Scan for the cell matching the given text and deliver its (x, y) coordinate at center. 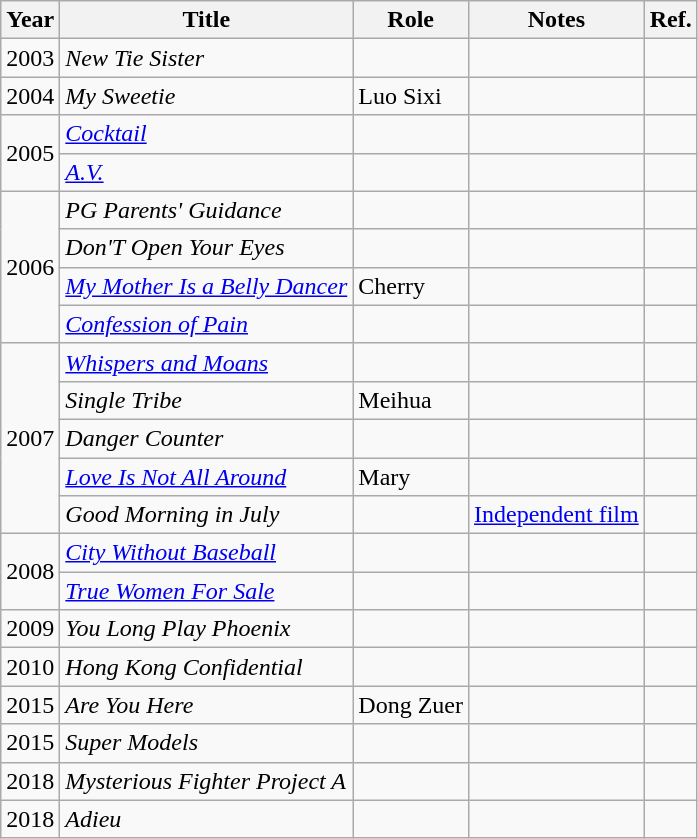
City Without Baseball (206, 553)
Ref. (670, 20)
Mysterious Fighter Project A (206, 781)
Cocktail (206, 134)
Year (30, 20)
Don'T Open Your Eyes (206, 248)
Adieu (206, 819)
2008 (30, 572)
Whispers and Moans (206, 362)
Luo Sixi (411, 96)
Role (411, 20)
A.V. (206, 172)
Cherry (411, 286)
Confession of Pain (206, 324)
Hong Kong Confidential (206, 667)
Dong Zuer (411, 705)
2007 (30, 438)
Meihua (411, 400)
2010 (30, 667)
Single Tribe (206, 400)
Independent film (556, 515)
2006 (30, 267)
2004 (30, 96)
New Tie Sister (206, 58)
True Women For Sale (206, 591)
PG Parents' Guidance (206, 210)
Are You Here (206, 705)
Super Models (206, 743)
My Mother Is a Belly Dancer (206, 286)
Mary (411, 477)
Love Is Not All Around (206, 477)
Good Morning in July (206, 515)
Danger Counter (206, 438)
2009 (30, 629)
Title (206, 20)
Notes (556, 20)
My Sweetie (206, 96)
You Long Play Phoenix (206, 629)
2003 (30, 58)
2005 (30, 153)
